Detect which cell encompasses the target text, then output its (X, Y) center coordinate. 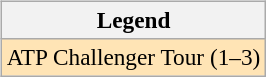
ATP Challenger Tour (1–3) (133, 57)
Legend (133, 20)
